For the text-containing cell, return its midpoint in [X, Y] coordinate format. 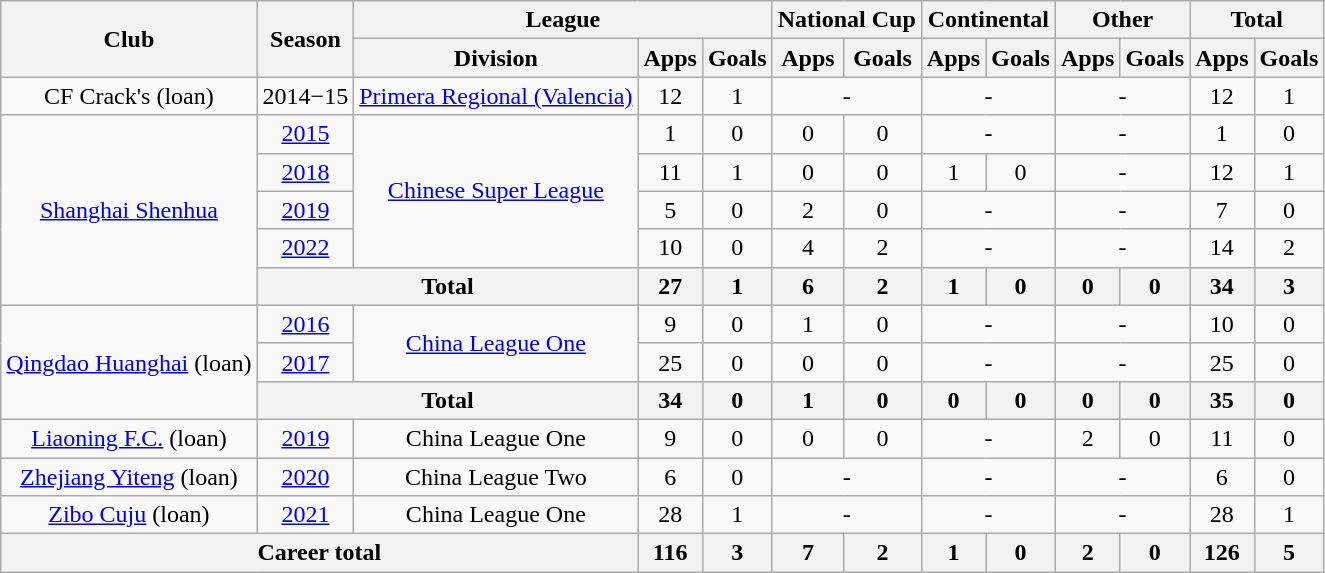
Season [306, 39]
116 [670, 553]
Zhejiang Yiteng (loan) [129, 477]
2020 [306, 477]
27 [670, 286]
2015 [306, 134]
2016 [306, 324]
Liaoning F.C. (loan) [129, 438]
Career total [320, 553]
Qingdao Huanghai (loan) [129, 362]
35 [1222, 400]
2021 [306, 515]
National Cup [846, 20]
Division [496, 58]
CF Crack's (loan) [129, 96]
Shanghai Shenhua [129, 210]
2018 [306, 172]
League [563, 20]
Continental [988, 20]
2022 [306, 248]
2014−15 [306, 96]
4 [808, 248]
14 [1222, 248]
Other [1122, 20]
2017 [306, 362]
Club [129, 39]
Zibo Cuju (loan) [129, 515]
Primera Regional (Valencia) [496, 96]
Chinese Super League [496, 191]
China League Two [496, 477]
126 [1222, 553]
